Identify which cell holds the provided text, then report its [x, y] central coordinate. 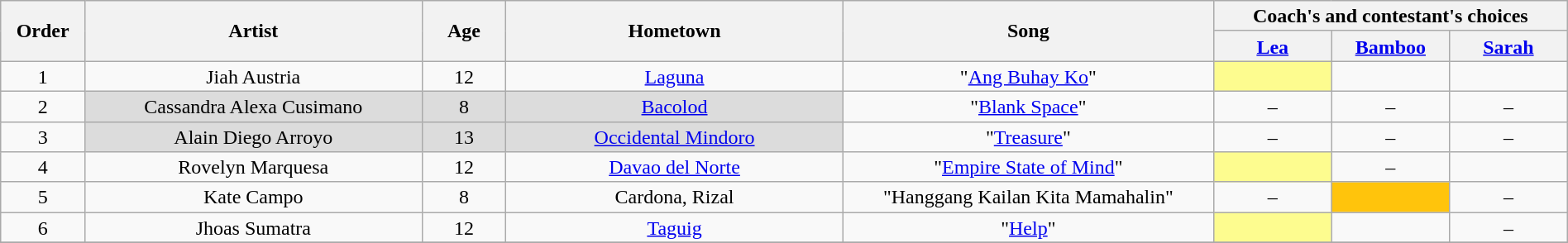
"Empire State of Mind" [1028, 167]
13 [464, 137]
Age [464, 31]
Davao del Norte [675, 167]
5 [43, 197]
"Hanggang Kailan Kita Mamahalin" [1028, 197]
Laguna [675, 76]
2 [43, 106]
Jiah Austria [253, 76]
Alain Diego Arroyo [253, 137]
Order [43, 31]
Rovelyn Marquesa [253, 167]
"Blank Space" [1028, 106]
Kate Campo [253, 197]
Coach's and contestant's choices [1390, 17]
Song [1028, 31]
Cardona, Rizal [675, 197]
3 [43, 137]
Occidental Mindoro [675, 137]
Taguig [675, 228]
1 [43, 76]
"Ang Buhay Ko" [1028, 76]
Bamboo [1391, 46]
6 [43, 228]
"Help" [1028, 228]
Jhoas Sumatra [253, 228]
Lea [1272, 46]
4 [43, 167]
Sarah [1508, 46]
Artist [253, 31]
"Treasure" [1028, 137]
Hometown [675, 31]
Cassandra Alexa Cusimano [253, 106]
Bacolod [675, 106]
